Provide the [X, Y] coordinate of the cell's center where the given text is located.  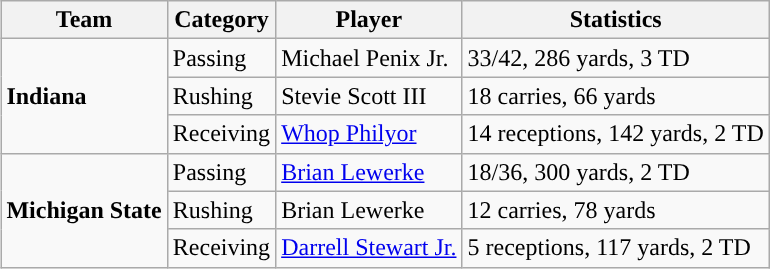
Darrell Stewart Jr. [369, 248]
18/36, 300 yards, 2 TD [616, 172]
33/42, 286 yards, 3 TD [616, 58]
18 carries, 66 yards [616, 96]
Category [221, 20]
14 receptions, 142 yards, 2 TD [616, 134]
Whop Philyor [369, 134]
Player [369, 20]
Statistics [616, 20]
Indiana [84, 96]
Stevie Scott III [369, 96]
12 carries, 78 yards [616, 210]
Team [84, 20]
Michigan State [84, 210]
5 receptions, 117 yards, 2 TD [616, 248]
Michael Penix Jr. [369, 58]
